Locate the cell with the specified text and output its [x, y] center coordinate. 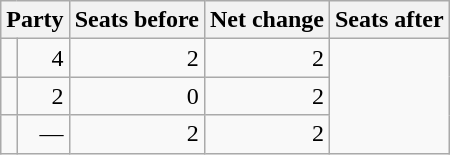
4 [43, 58]
Party [35, 20]
Seats before [136, 20]
Seats after [389, 20]
— [43, 134]
Net change [266, 20]
0 [136, 96]
